Scan for the cell matching the given text and deliver its [x, y] coordinate at center. 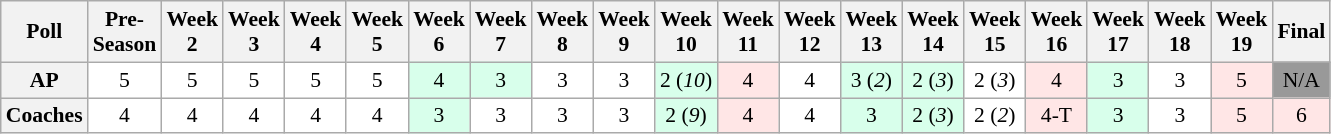
Week15 [995, 32]
Week10 [686, 32]
Week19 [1242, 32]
Poll [44, 32]
4-T [1057, 116]
Week5 [377, 32]
2 (2) [995, 116]
Week12 [810, 32]
Week11 [748, 32]
Week16 [1057, 32]
Week17 [1118, 32]
Week8 [562, 32]
2 (10) [686, 80]
Week14 [933, 32]
N/A [1301, 80]
Week4 [316, 32]
6 [1301, 116]
Pre-Season [125, 32]
Week2 [192, 32]
Week3 [254, 32]
Coaches [44, 116]
Final [1301, 32]
Week18 [1180, 32]
Week9 [624, 32]
AP [44, 80]
2 (9) [686, 116]
Week7 [501, 32]
3 (2) [872, 80]
Week13 [872, 32]
Week6 [439, 32]
